Extract the (x, y) coordinate from the center of the cell holding the provided text.  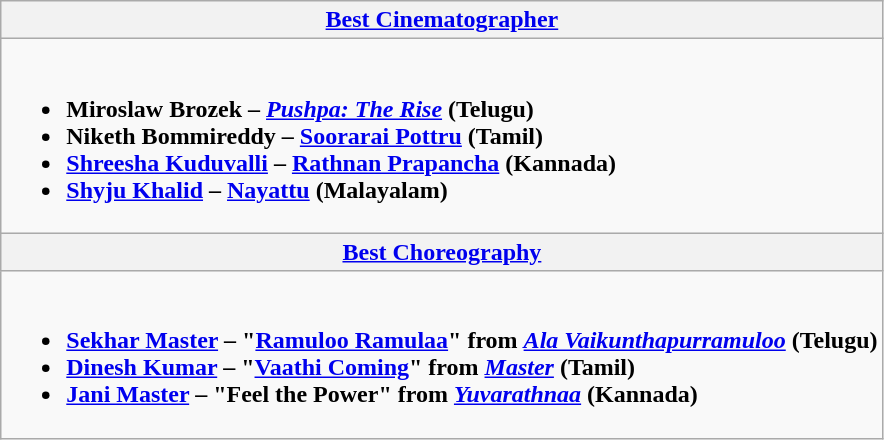
Best Choreography (442, 252)
Best Cinematographer (442, 20)
